Locate the cell with the specified text and output its [x, y] center coordinate. 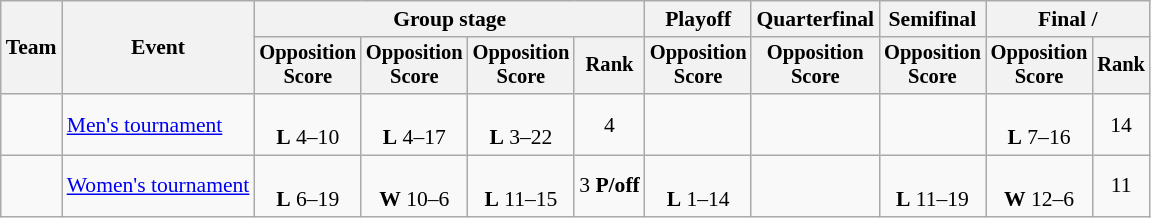
W 12–6 [1040, 186]
Team [32, 48]
3 P/off [610, 186]
Men's tournament [158, 124]
Final / [1068, 19]
L 11–19 [932, 186]
Semifinal [932, 19]
L 7–16 [1040, 124]
L 4–10 [308, 124]
Women's tournament [158, 186]
Event [158, 48]
4 [610, 124]
L 1–14 [698, 186]
Quarterfinal [815, 19]
11 [1121, 186]
Playoff [698, 19]
W 10–6 [414, 186]
L 6–19 [308, 186]
L 4–17 [414, 124]
Group stage [449, 19]
L 11–15 [522, 186]
L 3–22 [522, 124]
14 [1121, 124]
